Output the [X, Y] coordinate of the center of the cell containing the given text.  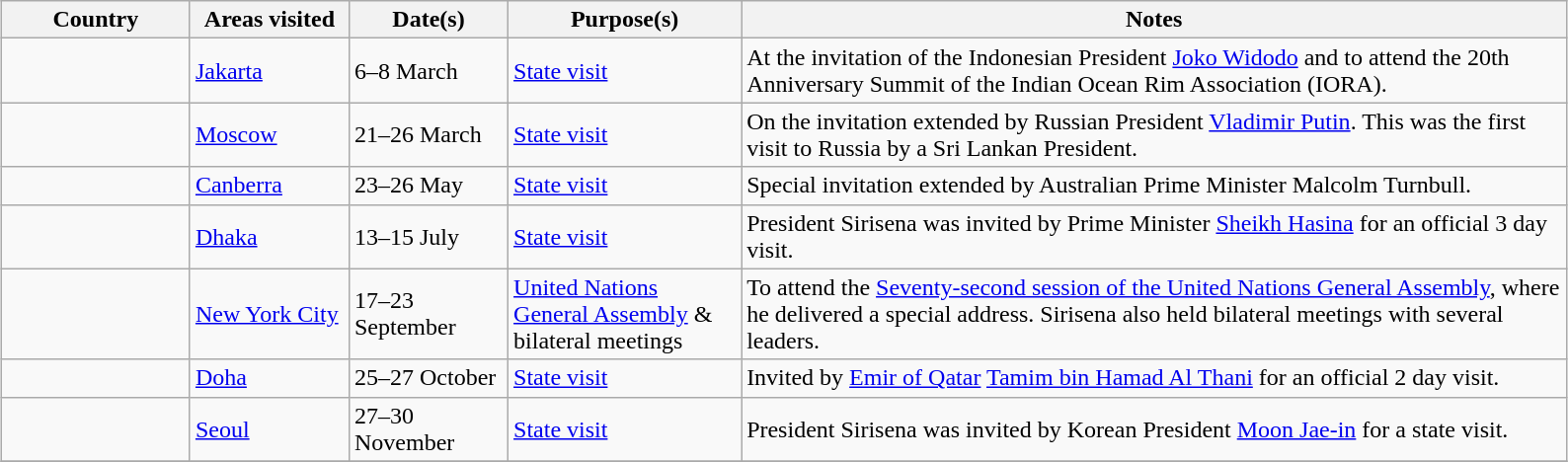
Special invitation extended by Australian Prime Minister Malcolm Turnbull. [1154, 186]
Purpose(s) [625, 20]
Canberra [269, 186]
Dhaka [269, 237]
At the invitation of the Indonesian President Joko Widodo and to attend the 20th Anniversary Summit of the Indian Ocean Rim Association (IORA). [1154, 71]
13–15 July [429, 237]
President Sirisena was invited by Korean President Moon Jae-in for a state visit. [1154, 428]
United Nations General Assembly & bilateral meetings [625, 314]
Date(s) [429, 20]
Moscow [269, 134]
Doha [269, 378]
Notes [1154, 20]
23–26 May [429, 186]
21–26 March [429, 134]
17–23 September [429, 314]
On the invitation extended by Russian President Vladimir Putin. This was the first visit to Russia by a Sri Lankan President. [1154, 134]
6–8 March [429, 71]
25–27 October [429, 378]
Country [95, 20]
New York City [269, 314]
Jakarta [269, 71]
Seoul [269, 428]
Invited by Emir of Qatar Tamim bin Hamad Al Thani for an official 2 day visit. [1154, 378]
Areas visited [269, 20]
27–30 November [429, 428]
President Sirisena was invited by Prime Minister Sheikh Hasina for an official 3 day visit. [1154, 237]
